Pinpoint the cell where the given text exists, returning its (X, Y) midpoint coordinate. 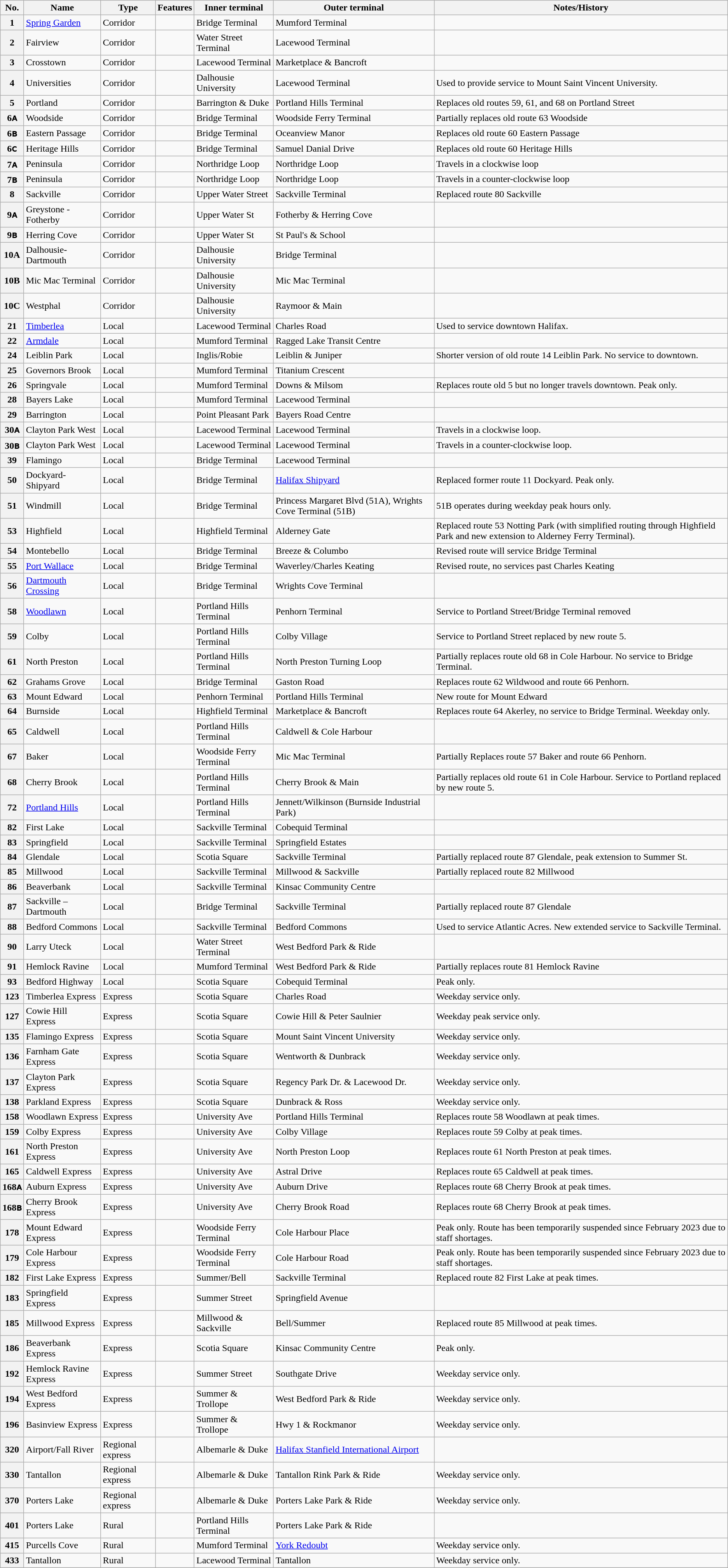
Features (175, 8)
28 (12, 400)
Baker (62, 757)
Mount Edward (62, 696)
Mount Edward Express (62, 1232)
Grahams Grove (62, 682)
68 (12, 782)
196 (12, 1424)
59 (12, 636)
Greystone - Fotherby (62, 215)
Travels in a clockwise loop. (581, 430)
8 (12, 194)
Dartmouth Crossing (62, 586)
Used to provide service to Mount Saint Vincent University. (581, 82)
83 (12, 842)
Bell/Summer (354, 1323)
Partially replaces old route 63 Woodside (581, 118)
North Preston (62, 662)
Springfield (62, 842)
24 (12, 355)
Cole Harbour Road (354, 1258)
Replaces old route 60 Heritage Hills (581, 149)
Notes/History (581, 8)
85 (12, 872)
Dunbrack & Ross (354, 1102)
22 (12, 341)
Hemlock Ravine (62, 967)
86 (12, 887)
Cowie Hill Express (62, 1017)
Weekday peak service only. (581, 1017)
Summer/Bell (234, 1277)
4 (12, 82)
North Preston Loop (354, 1152)
194 (12, 1399)
York Redoubt (354, 1545)
Purcells Cove (62, 1545)
Service to Portland Street/Bridge Terminal removed (581, 611)
Basinview Express (62, 1424)
30ʙ (12, 445)
161 (12, 1152)
Replaces route 64 Akerley, no service to Bridge Terminal. Weekday only. (581, 711)
Service to Portland Street replaced by new route 5. (581, 636)
Leiblin & Juniper (354, 355)
West Bedford Express (62, 1399)
159 (12, 1131)
First Lake Express (62, 1277)
Partially replaced route 87 Glendale (581, 907)
Breeze & Columbo (354, 551)
Replaces route old 5 but no longer travels downtown. Peak only. (581, 385)
91 (12, 967)
Replaced route 85 Millwood at peak times. (581, 1323)
Woodlawn Express (62, 1116)
7ʙ (12, 179)
Portland Hills (62, 807)
137 (12, 1082)
87 (12, 907)
136 (12, 1056)
Astral Drive (354, 1172)
67 (12, 757)
Springfield Express (62, 1297)
Cherry Brook Express (62, 1207)
Timberlea Express (62, 996)
Travels in a counter-clockwise loop (581, 179)
St Paul's & School (354, 235)
Springfield Avenue (354, 1297)
185 (12, 1323)
Jennett/Wilkinson (Burnside Industrial Park) (354, 807)
88 (12, 927)
6ʙ (12, 133)
Used to service downtown Halifax. (581, 326)
Universities (62, 82)
Cole Harbour Place (354, 1232)
29 (12, 415)
433 (12, 1560)
Upper Water Street (234, 194)
Hwy 1 & Rockmanor (354, 1424)
Partially Replaces route 57 Baker and route 66 Penhorn. (581, 757)
Partially replaces old route 61 in Cole Harbour. Service to Portland replaced by new route 5. (581, 782)
Auburn Drive (354, 1187)
Millwood Express (62, 1323)
Heritage Hills (62, 149)
63 (12, 696)
123 (12, 996)
Inglis/Robie (234, 355)
New route for Mount Edward (581, 696)
Caldwell Express (62, 1172)
21 (12, 326)
Cherry Brook Road (354, 1207)
6ᴄ (12, 149)
51 (12, 506)
Wrights Cove Terminal (354, 586)
Wentworth & Dunbrack (354, 1056)
25 (12, 370)
Titanium Crescent (354, 370)
186 (12, 1349)
Crosstown (62, 63)
Cole Harbour Express (62, 1258)
10B (12, 281)
Type (128, 8)
178 (12, 1232)
Beaverbank (62, 887)
Cherry Brook & Main (354, 782)
Bayers Road Centre (354, 415)
Portland (62, 103)
Halifax Shipyard (354, 480)
Alderney Gate (354, 531)
Fotherby & Herring Cove (354, 215)
Replaced route 53 Notting Park (with simplified routing through Highfield Park and new extension to Alderney Ferry Terminal). (581, 531)
330 (12, 1475)
Glendale (62, 857)
Name (62, 8)
10C (12, 306)
Partially replaced route 82 Millwood (581, 872)
Springvale (62, 385)
Dockyard-Shipyard (62, 480)
Replaced former route 11 Dockyard. Peak only. (581, 480)
Colby (62, 636)
82 (12, 827)
Caldwell & Cole Harbour (354, 731)
Cowie Hill & Peter Saulnier (354, 1017)
Mount Saint Vincent University (354, 1036)
415 (12, 1545)
93 (12, 982)
Montebello (62, 551)
Millwood (62, 872)
Flamingo Express (62, 1036)
North Preston Turning Loop (354, 662)
53 (12, 531)
183 (12, 1297)
Westphal (62, 306)
Parkland Express (62, 1102)
Flamingo (62, 460)
No. (12, 8)
9ʙ (12, 235)
Shorter version of old route 14 Leiblin Park. No service to downtown. (581, 355)
58 (12, 611)
370 (12, 1500)
Gaston Road (354, 682)
50 (12, 480)
Raymoor & Main (354, 306)
Spring Garden (62, 23)
138 (12, 1102)
192 (12, 1374)
Armdale (62, 341)
Airport/Fall River (62, 1450)
56 (12, 586)
Travels in a counter-clockwise loop. (581, 445)
Partially replaces route 81 Hemlock Ravine (581, 967)
84 (12, 857)
Cherry Brook (62, 782)
Clayton Park Express (62, 1082)
Replaces route 59 Colby at peak times. (581, 1131)
Revised route will service Bridge Terminal (581, 551)
Woodlawn (62, 611)
30ᴀ (12, 430)
2 (12, 43)
Replaces route 58 Woodlawn at peak times. (581, 1116)
Herring Cove (62, 235)
Port Wallace (62, 566)
6ᴀ (12, 118)
Halifax Stanfield International Airport (354, 1450)
Partially replaced route 87 Glendale, peak extension to Summer St. (581, 857)
Outer terminal (354, 8)
320 (12, 1450)
Burnside (62, 711)
Larry Uteck (62, 947)
Replaces route 65 Caldwell at peak times. (581, 1172)
Dalhousie-Dartmouth (62, 255)
Replaced route 80 Sackville (581, 194)
Replaces route 62 Wildwood and route 66 Penhorn. (581, 682)
Waverley/Charles Keating (354, 566)
North Preston Express (62, 1152)
Replaces old route 60 Eastern Passage (581, 133)
62 (12, 682)
9ᴀ (12, 215)
Governors Brook (62, 370)
Highfield (62, 531)
64 (12, 711)
First Lake (62, 827)
168ʙ (12, 1207)
179 (12, 1258)
Barrington (62, 415)
Regency Park Dr. & Lacewood Dr. (354, 1082)
Beaverbank Express (62, 1349)
5 (12, 103)
Downs & Milsom (354, 385)
26 (12, 385)
135 (12, 1036)
Timberlea (62, 326)
55 (12, 566)
Hemlock Ravine Express (62, 1374)
168ᴀ (12, 1187)
Barrington & Duke (234, 103)
10A (12, 255)
7ᴀ (12, 164)
Partially replaces route old 68 in Cole Harbour. No service to Bridge Terminal. (581, 662)
Inner terminal (234, 8)
Replaces route 61 North Preston at peak times. (581, 1152)
Woodside (62, 118)
3 (12, 63)
Caldwell (62, 731)
65 (12, 731)
Colby Express (62, 1131)
127 (12, 1017)
Farnham Gate Express (62, 1056)
Travels in a clockwise loop (581, 164)
51B operates during weekday peak hours only. (581, 506)
Fairview (62, 43)
1 (12, 23)
Sackville (62, 194)
Eastern Passage (62, 133)
Springfield Estates (354, 842)
39 (12, 460)
Sackville – Dartmouth (62, 907)
Windmill (62, 506)
54 (12, 551)
Bayers Lake (62, 400)
61 (12, 662)
Point Pleasant Park (234, 415)
182 (12, 1277)
Revised route, no services past Charles Keating (581, 566)
158 (12, 1116)
Oceanview Manor (354, 133)
Replaces old routes 59, 61, and 68 on Portland Street (581, 103)
Bedford Highway (62, 982)
Auburn Express (62, 1187)
Samuel Danial Drive (354, 149)
165 (12, 1172)
72 (12, 807)
Ragged Lake Transit Centre (354, 341)
Southgate Drive (354, 1374)
Princess Margaret Blvd (51A), Wrights Cove Terminal (51B) (354, 506)
Tantallon Rink Park & Ride (354, 1475)
Leiblin Park (62, 355)
90 (12, 947)
401 (12, 1525)
Used to service Atlantic Acres. New extended service to Sackville Terminal. (581, 927)
Replaced route 82 First Lake at peak times. (581, 1277)
